Provide the [X, Y] coordinate of the cell's center where the given text is located.  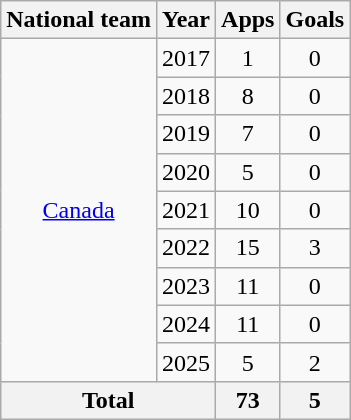
2019 [186, 134]
73 [248, 400]
Canada [79, 210]
2017 [186, 58]
Year [186, 20]
Total [108, 400]
2023 [186, 286]
2022 [186, 248]
8 [248, 96]
2024 [186, 324]
1 [248, 58]
2018 [186, 96]
2021 [186, 210]
10 [248, 210]
2020 [186, 172]
Apps [248, 20]
7 [248, 134]
2025 [186, 362]
National team [79, 20]
15 [248, 248]
Goals [315, 20]
3 [315, 248]
2 [315, 362]
